Determine the (X, Y) coordinate at the center of the cell enclosing the given text.  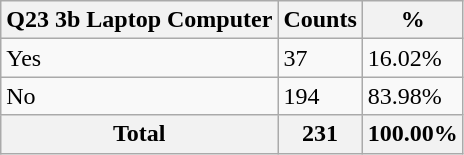
83.98% (412, 96)
100.00% (412, 134)
Q23 3b Laptop Computer (140, 20)
Counts (320, 20)
194 (320, 96)
% (412, 20)
No (140, 96)
37 (320, 58)
231 (320, 134)
16.02% (412, 58)
Yes (140, 58)
Total (140, 134)
